Capture the cell that displays the provided text and extract its (x, y) central coordinate. 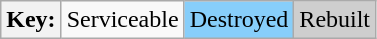
Destroyed (239, 20)
Rebuilt (335, 20)
Serviceable (122, 20)
Key: (31, 20)
